Detect which cell encompasses the target text, then output its [X, Y] center coordinate. 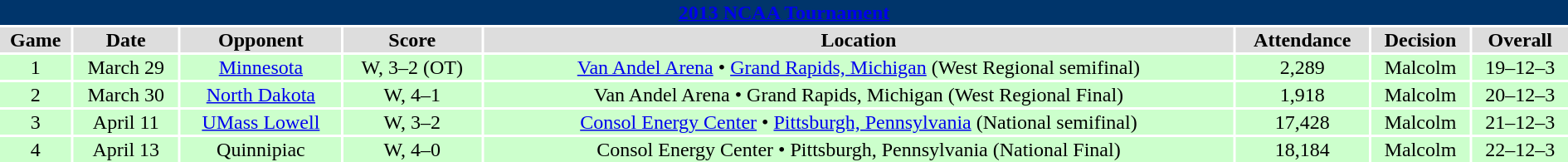
4 [35, 150]
W, 4–0 [412, 150]
April 11 [126, 122]
April 13 [126, 150]
18,184 [1303, 150]
Opponent [261, 40]
Game [35, 40]
Overall [1520, 40]
1,918 [1303, 95]
March 29 [126, 67]
2,289 [1303, 67]
3 [35, 122]
W, 3–2 (OT) [412, 67]
Quinnipiac [261, 150]
Consol Energy Center • Pittsburgh, Pennsylvania (National Final) [859, 150]
W, 4–1 [412, 95]
Consol Energy Center • Pittsburgh, Pennsylvania (National semifinal) [859, 122]
1 [35, 67]
21–12–3 [1520, 122]
Attendance [1303, 40]
22–12–3 [1520, 150]
W, 3–2 [412, 122]
Decision [1420, 40]
March 30 [126, 95]
North Dakota [261, 95]
20–12–3 [1520, 95]
Van Andel Arena • Grand Rapids, Michigan (West Regional semifinal) [859, 67]
19–12–3 [1520, 67]
Score [412, 40]
UMass Lowell [261, 122]
2 [35, 95]
Van Andel Arena • Grand Rapids, Michigan (West Regional Final) [859, 95]
Location [859, 40]
Minnesota [261, 67]
Date [126, 40]
17,428 [1303, 122]
2013 NCAA Tournament [784, 12]
